Identify which cell holds the provided text, then report its [X, Y] central coordinate. 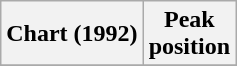
Chart (1992) [72, 34]
Peakposition [189, 34]
